Search for the cell housing the specified text and yield its [X, Y] center coordinate. 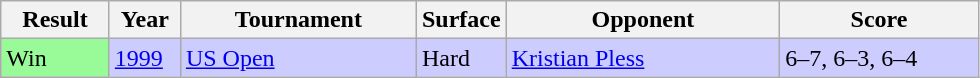
Score [880, 20]
Win [56, 58]
Opponent [643, 20]
Tournament [298, 20]
Kristian Pless [643, 58]
6–7, 6–3, 6–4 [880, 58]
Surface [461, 20]
Hard [461, 58]
Result [56, 20]
Year [144, 20]
1999 [144, 58]
US Open [298, 58]
